Search for the cell housing the specified text and yield its [x, y] center coordinate. 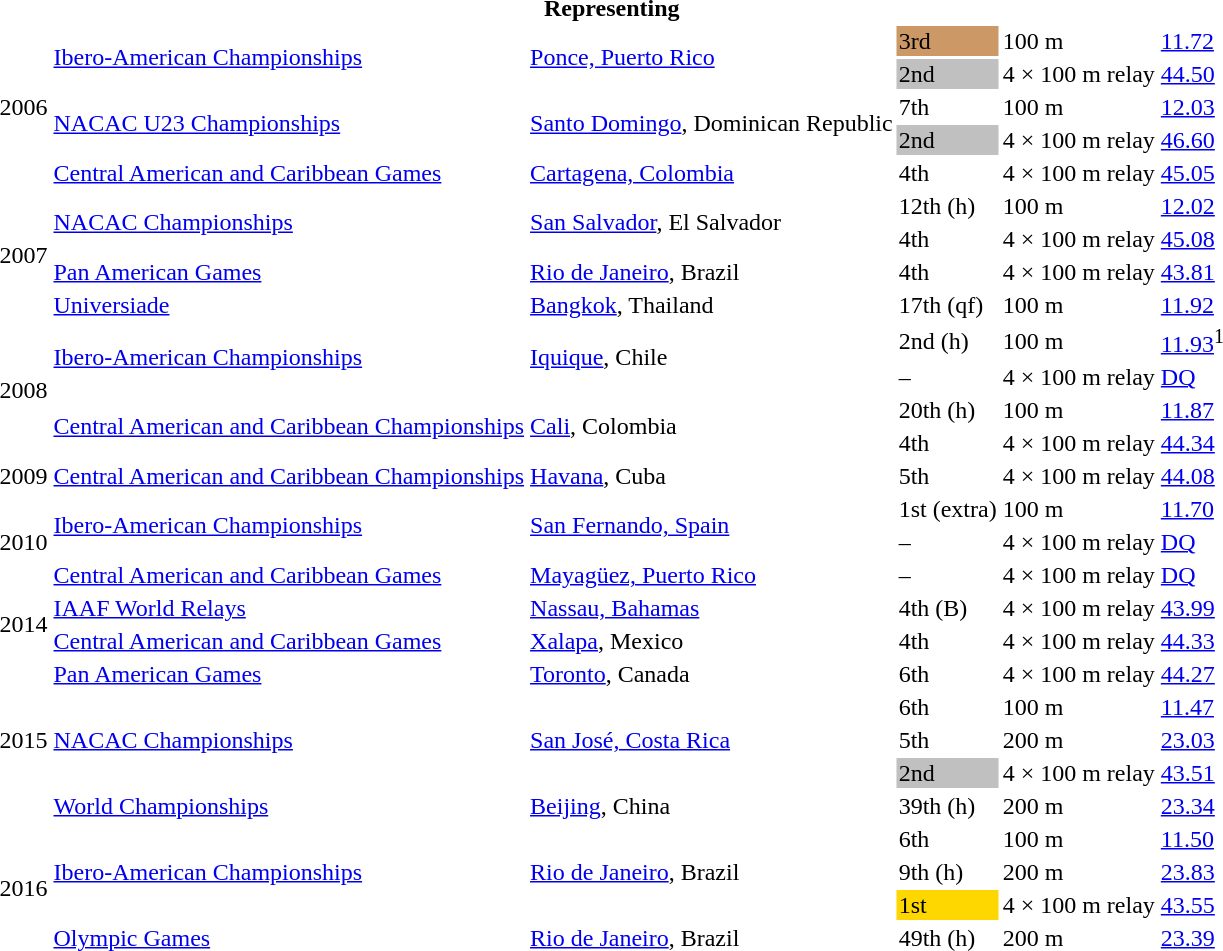
NACAC U23 Championships [289, 124]
17th (qf) [948, 305]
Cali, Colombia [712, 426]
3rd [948, 41]
Cartagena, Colombia [712, 173]
World Championships [289, 806]
San José, Costa Rica [712, 740]
39th (h) [948, 806]
Universiade [289, 305]
Beijing, China [712, 806]
Toronto, Canada [712, 674]
7th [948, 107]
Santo Domingo, Dominican Republic [712, 124]
Havana, Cuba [712, 476]
9th (h) [948, 872]
Bangkok, Thailand [712, 305]
20th (h) [948, 410]
San Salvador, El Salvador [712, 222]
Ponce, Puerto Rico [712, 58]
Iquique, Chile [712, 358]
1st [948, 905]
IAAF World Relays [289, 608]
San Fernando, Spain [712, 526]
2nd (h) [948, 341]
1st (extra) [948, 509]
Mayagüez, Puerto Rico [712, 575]
Xalapa, Mexico [712, 641]
12th (h) [948, 206]
Nassau, Bahamas [712, 608]
4th (B) [948, 608]
